Find where the given text appears and provide that cell's center as (X, Y) coordinate. 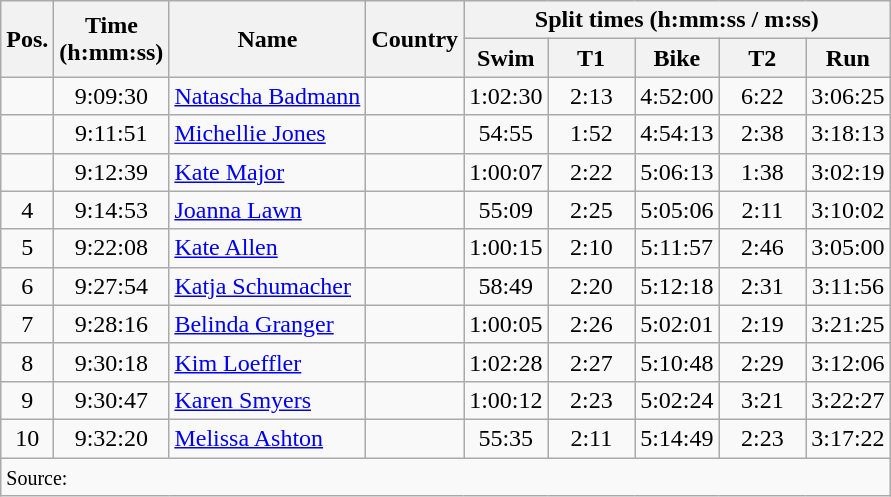
Joanna Lawn (268, 210)
9:12:39 (112, 172)
3:06:25 (848, 96)
Karen Smyers (268, 400)
9:22:08 (112, 248)
5:12:18 (677, 286)
2:20 (592, 286)
T2 (762, 58)
2:10 (592, 248)
Bike (677, 58)
4 (28, 210)
Melissa Ashton (268, 438)
Michellie Jones (268, 134)
T1 (592, 58)
9 (28, 400)
3:11:56 (848, 286)
5:14:49 (677, 438)
10 (28, 438)
3:21 (762, 400)
5:02:24 (677, 400)
1:38 (762, 172)
5:06:13 (677, 172)
9:32:20 (112, 438)
Kim Loeffler (268, 362)
3:10:02 (848, 210)
5:11:57 (677, 248)
Country (415, 39)
9:27:54 (112, 286)
6:22 (762, 96)
Name (268, 39)
5:02:01 (677, 324)
Pos. (28, 39)
Natascha Badmann (268, 96)
Kate Major (268, 172)
Run (848, 58)
9:14:53 (112, 210)
Swim (506, 58)
1:00:15 (506, 248)
Source: (446, 477)
9:30:47 (112, 400)
2:31 (762, 286)
5:05:06 (677, 210)
Split times (h:mm:ss / m:ss) (677, 20)
1:02:30 (506, 96)
3:02:19 (848, 172)
3:18:13 (848, 134)
2:29 (762, 362)
1:00:07 (506, 172)
9:11:51 (112, 134)
2:25 (592, 210)
2:46 (762, 248)
Katja Schumacher (268, 286)
2:22 (592, 172)
1:00:12 (506, 400)
Belinda Granger (268, 324)
9:30:18 (112, 362)
5 (28, 248)
9:09:30 (112, 96)
7 (28, 324)
5:10:48 (677, 362)
2:13 (592, 96)
55:09 (506, 210)
2:19 (762, 324)
55:35 (506, 438)
3:12:06 (848, 362)
2:38 (762, 134)
58:49 (506, 286)
8 (28, 362)
3:17:22 (848, 438)
3:22:27 (848, 400)
3:21:25 (848, 324)
3:05:00 (848, 248)
Kate Allen (268, 248)
1:52 (592, 134)
2:27 (592, 362)
2:26 (592, 324)
54:55 (506, 134)
4:54:13 (677, 134)
9:28:16 (112, 324)
1:00:05 (506, 324)
1:02:28 (506, 362)
4:52:00 (677, 96)
6 (28, 286)
Time(h:mm:ss) (112, 39)
